Determine the (X, Y) coordinate at the center of the cell enclosing the given text.  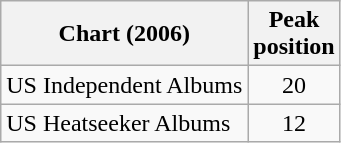
Chart (2006) (124, 34)
20 (294, 85)
12 (294, 123)
Peakposition (294, 34)
US Heatseeker Albums (124, 123)
US Independent Albums (124, 85)
